Search for the cell housing the specified text and yield its [x, y] center coordinate. 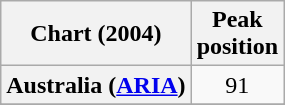
Peakposition [237, 34]
Australia (ARIA) [96, 85]
Chart (2004) [96, 34]
91 [237, 85]
